Output the (x, y) coordinate of the center of the cell containing the given text.  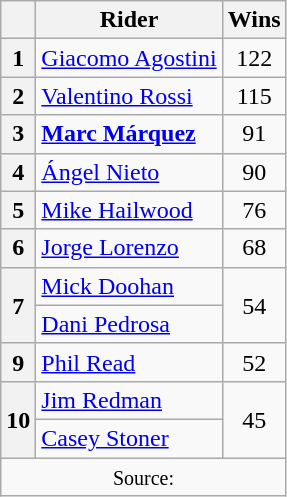
54 (254, 305)
90 (254, 172)
10 (18, 419)
Ángel Nieto (129, 172)
76 (254, 210)
Mike Hailwood (129, 210)
2 (18, 96)
115 (254, 96)
4 (18, 172)
9 (18, 362)
Casey Stoner (129, 438)
Marc Márquez (129, 134)
91 (254, 134)
68 (254, 248)
Phil Read (129, 362)
6 (18, 248)
Giacomo Agostini (129, 58)
52 (254, 362)
5 (18, 210)
Jorge Lorenzo (129, 248)
45 (254, 419)
Wins (254, 20)
Mick Doohan (129, 286)
Dani Pedrosa (129, 324)
1 (18, 58)
122 (254, 58)
3 (18, 134)
7 (18, 305)
Valentino Rossi (129, 96)
Source: (144, 477)
Jim Redman (129, 400)
Rider (129, 20)
